Locate the cell with the specified text and output its (X, Y) center coordinate. 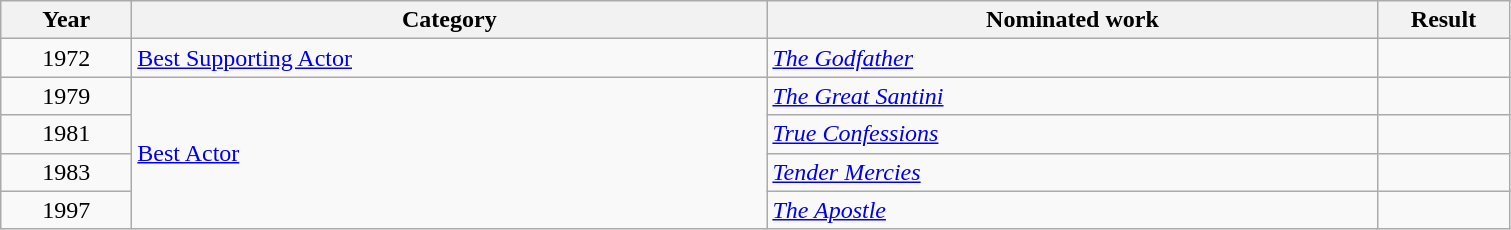
1972 (66, 58)
Best Supporting Actor (450, 58)
Result (1444, 20)
Tender Mercies (1072, 172)
The Godfather (1072, 58)
Best Actor (450, 153)
1997 (66, 210)
1981 (66, 134)
The Apostle (1072, 210)
Nominated work (1072, 20)
The Great Santini (1072, 96)
1983 (66, 172)
Year (66, 20)
True Confessions (1072, 134)
1979 (66, 96)
Category (450, 20)
